Extract the (x, y) coordinate from the center of the cell holding the provided text.  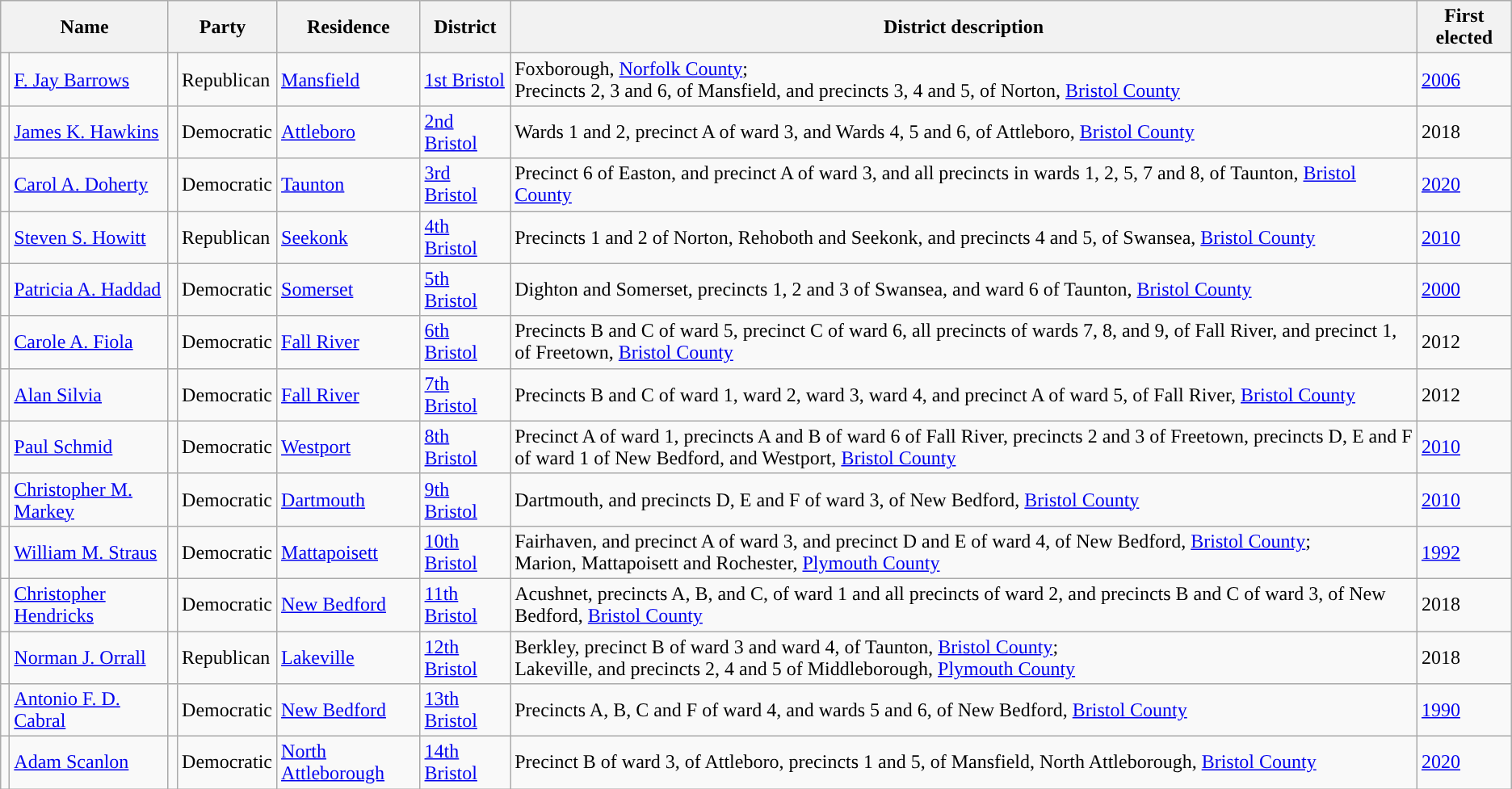
F. Jay Barrows (89, 79)
Dartmouth (349, 499)
Christopher Hendricks (89, 604)
Lakeville (349, 657)
6th Bristol (465, 342)
Adam Scanlon (89, 762)
Alan Silvia (89, 394)
11th Bristol (465, 604)
Name (85, 27)
Taunton (349, 184)
Precinct 6 of Easton, and precinct A of ward 3, and all precincts in wards 1, 2, 5, 7 and 8, of Taunton, Bristol County (964, 184)
Party (222, 27)
Wards 1 and 2, precinct A of ward 3, and Wards 4, 5 and 6, of Attleboro, Bristol County (964, 132)
2000 (1464, 289)
Antonio F. D. Cabral (89, 711)
5th Bristol (465, 289)
Precinct B of ward 3, of Attleboro, precincts 1 and 5, of Mansfield, North Attleborough, Bristol County (964, 762)
Carol A. Doherty (89, 184)
10th Bristol (465, 552)
9th Bristol (465, 499)
1st Bristol (465, 79)
Acushnet, precincts A, B, and C, of ward 1 and all precincts of ward 2, and precincts B and C of ward 3, of New Bedford, Bristol County (964, 604)
Dartmouth, and precincts D, E and F of ward 3, of New Bedford, Bristol County (964, 499)
Christopher M. Markey (89, 499)
Residence (349, 27)
Mattapoisett (349, 552)
First elected (1464, 27)
Mansfield (349, 79)
14th Bristol (465, 762)
Attleboro (349, 132)
Foxborough, Norfolk County;Precincts 2, 3 and 6, of Mansfield, and precincts 3, 4 and 5, of Norton, Bristol County (964, 79)
4th Bristol (465, 237)
1990 (1464, 711)
Carole A. Fiola (89, 342)
Patricia A. Haddad (89, 289)
Precincts 1 and 2 of Norton, Rehoboth and Seekonk, and precincts 4 and 5, of Swansea, Bristol County (964, 237)
2006 (1464, 79)
Westport (349, 447)
Dighton and Somerset, precincts 1, 2 and 3 of Swansea, and ward 6 of Taunton, Bristol County (964, 289)
Paul Schmid (89, 447)
7th Bristol (465, 394)
Berkley, precinct B of ward 3 and ward 4, of Taunton, Bristol County;Lakeville, and precincts 2, 4 and 5 of Middleborough, Plymouth County (964, 657)
North Attleborough (349, 762)
District description (964, 27)
8th Bristol (465, 447)
Precincts B and C of ward 5, precinct C of ward 6, all precincts of wards 7, 8, and 9, of Fall River, and precinct 1, of Freetown, Bristol County (964, 342)
12th Bristol (465, 657)
2nd Bristol (465, 132)
District (465, 27)
Steven S. Howitt (89, 237)
Norman J. Orrall (89, 657)
William M. Straus (89, 552)
3rd Bristol (465, 184)
1992 (1464, 552)
13th Bristol (465, 711)
James K. Hawkins (89, 132)
Precincts A, B, C and F of ward 4, and wards 5 and 6, of New Bedford, Bristol County (964, 711)
Somerset (349, 289)
Precincts B and C of ward 1, ward 2, ward 3, ward 4, and precinct A of ward 5, of Fall River, Bristol County (964, 394)
Seekonk (349, 237)
